Search for the cell housing the specified text and yield its (x, y) center coordinate. 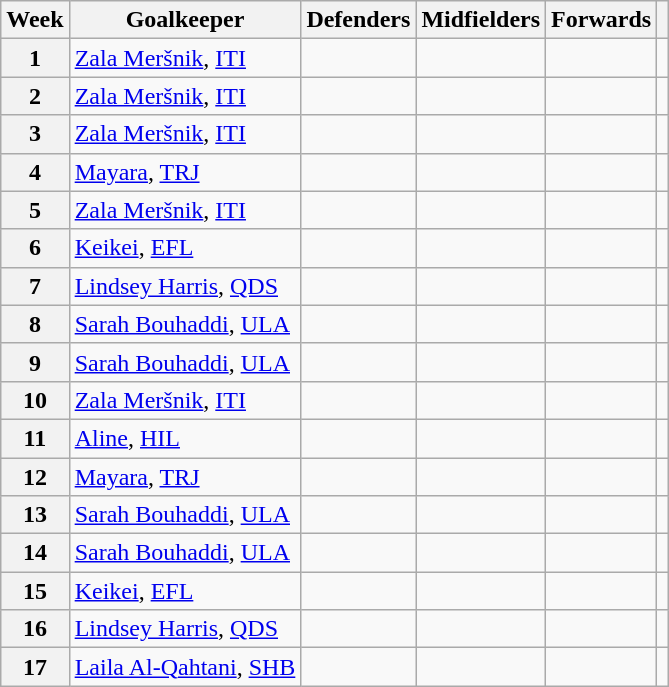
15 (35, 591)
Laila Al-Qahtani, SHB (185, 667)
4 (35, 172)
12 (35, 477)
2 (35, 96)
Forwards (602, 20)
Week (35, 20)
16 (35, 629)
9 (35, 362)
13 (35, 515)
3 (35, 134)
5 (35, 210)
10 (35, 400)
17 (35, 667)
Midfielders (481, 20)
11 (35, 438)
1 (35, 58)
Aline, HIL (185, 438)
Goalkeeper (185, 20)
14 (35, 553)
Defenders (358, 20)
7 (35, 286)
8 (35, 324)
6 (35, 248)
